Pinpoint the cell where the given text exists, returning its (x, y) midpoint coordinate. 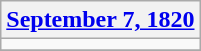
September 7, 1820 (100, 20)
